Capture the cell that displays the provided text and extract its (x, y) central coordinate. 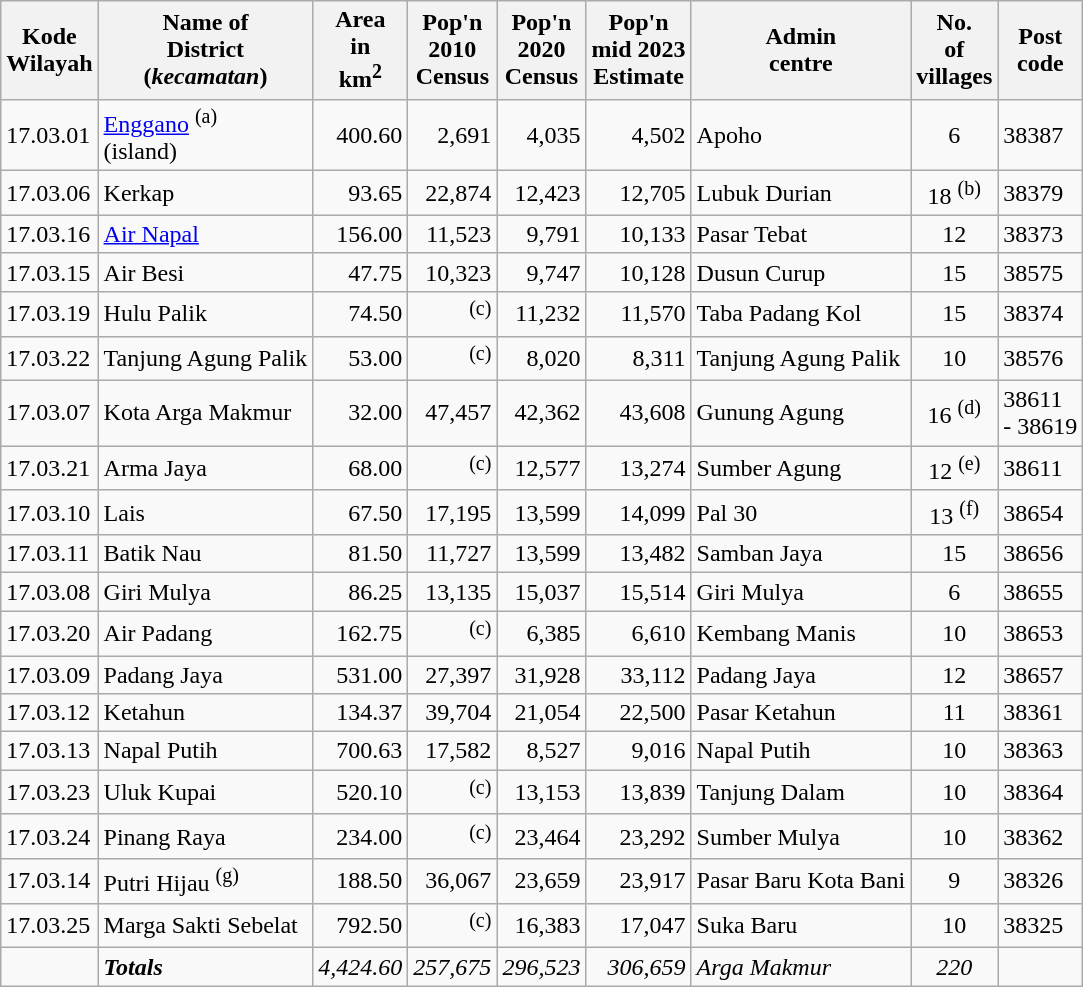
17.03.20 (50, 634)
Arma Jaya (206, 468)
38575 (1040, 272)
15,514 (638, 592)
Suka Baru (801, 926)
38611 - 38619 (1040, 414)
8,311 (638, 358)
17,047 (638, 926)
Name ofDistrict(kecamatan) (206, 50)
531.00 (360, 675)
81.50 (360, 554)
Kerkap (206, 194)
15,037 (542, 592)
134.37 (360, 713)
38653 (1040, 634)
Admincentre (801, 50)
38325 (1040, 926)
17.03.19 (50, 314)
4,502 (638, 135)
Pinang Raya (206, 836)
6,610 (638, 634)
700.63 (360, 751)
No.ofvillages (954, 50)
12 (e) (954, 468)
42,362 (542, 414)
17.03.01 (50, 135)
220 (954, 967)
32.00 (360, 414)
17.03.10 (50, 512)
Pop'n 2020Census (542, 50)
12,423 (542, 194)
47,457 (452, 414)
23,659 (542, 882)
6,385 (542, 634)
38362 (1040, 836)
12,577 (542, 468)
306,659 (638, 967)
Batik Nau (206, 554)
16 (d) (954, 414)
38656 (1040, 554)
257,675 (452, 967)
23,917 (638, 882)
17,582 (452, 751)
17.03.25 (50, 926)
8,020 (542, 358)
Postcode (1040, 50)
Putri Hijau (g) (206, 882)
17.03.23 (50, 792)
47.75 (360, 272)
17,195 (452, 512)
38326 (1040, 882)
Lubuk Durian (801, 194)
13,274 (638, 468)
13,839 (638, 792)
Samban Jaya (801, 554)
17.03.16 (50, 234)
31,928 (542, 675)
13,482 (638, 554)
8,527 (542, 751)
10,128 (638, 272)
13,153 (542, 792)
38576 (1040, 358)
22,874 (452, 194)
11,523 (452, 234)
38655 (1040, 592)
Gunung Agung (801, 414)
Ketahun (206, 713)
Air Besi (206, 272)
Dusun Curup (801, 272)
162.75 (360, 634)
Pasar Baru Kota Bani (801, 882)
17.03.06 (50, 194)
400.60 (360, 135)
53.00 (360, 358)
9,791 (542, 234)
93.65 (360, 194)
43,608 (638, 414)
Uluk Kupai (206, 792)
Air Napal (206, 234)
Arga Makmur (801, 967)
Enggano (a) (island) (206, 135)
Air Padang (206, 634)
17.03.15 (50, 272)
Pasar Tebat (801, 234)
17.03.12 (50, 713)
10,323 (452, 272)
67.50 (360, 512)
Apoho (801, 135)
17.03.09 (50, 675)
296,523 (542, 967)
4,035 (542, 135)
18 (b) (954, 194)
33,112 (638, 675)
Pop'n 2010Census (452, 50)
11 (954, 713)
38611 (1040, 468)
156.00 (360, 234)
68.00 (360, 468)
39,704 (452, 713)
17.03.07 (50, 414)
9,016 (638, 751)
Hulu Palik (206, 314)
792.50 (360, 926)
23,292 (638, 836)
Taba Padang Kol (801, 314)
16,383 (542, 926)
38657 (1040, 675)
Sumber Mulya (801, 836)
13,135 (452, 592)
Kembang Manis (801, 634)
Tanjung Dalam (801, 792)
4,424.60 (360, 967)
38363 (1040, 751)
38373 (1040, 234)
17.03.21 (50, 468)
11,727 (452, 554)
38654 (1040, 512)
2,691 (452, 135)
12,705 (638, 194)
Pal 30 (801, 512)
10,133 (638, 234)
188.50 (360, 882)
Kode Wilayah (50, 50)
17.03.24 (50, 836)
22,500 (638, 713)
38361 (1040, 713)
27,397 (452, 675)
Lais (206, 512)
Sumber Agung (801, 468)
11,232 (542, 314)
Pop'n mid 2023Estimate (638, 50)
17.03.14 (50, 882)
38387 (1040, 135)
234.00 (360, 836)
Kota Arga Makmur (206, 414)
11,570 (638, 314)
17.03.08 (50, 592)
86.25 (360, 592)
38364 (1040, 792)
23,464 (542, 836)
21,054 (542, 713)
17.03.13 (50, 751)
Marga Sakti Sebelat (206, 926)
Totals (206, 967)
14,099 (638, 512)
Area inkm2 (360, 50)
9 (954, 882)
520.10 (360, 792)
Pasar Ketahun (801, 713)
17.03.11 (50, 554)
36,067 (452, 882)
9,747 (542, 272)
17.03.22 (50, 358)
38374 (1040, 314)
13 (f) (954, 512)
74.50 (360, 314)
38379 (1040, 194)
